Identify which cell holds the provided text, then report its (x, y) central coordinate. 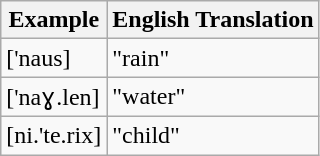
['naɣ.len] (54, 97)
['naus] (54, 58)
Example (54, 20)
English Translation (213, 20)
"child" (213, 135)
[ni.'te.rix] (54, 135)
"water" (213, 97)
"rain" (213, 58)
